Determine the (X, Y) coordinate at the center of the cell enclosing the given text.  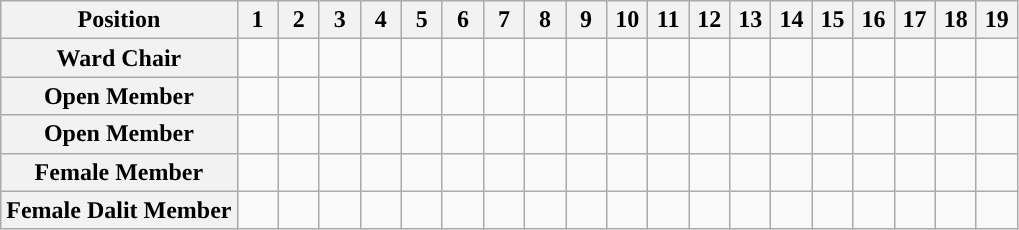
7 (504, 20)
Female Member (119, 172)
Ward Chair (119, 58)
15 (832, 20)
10 (628, 20)
17 (914, 20)
18 (956, 20)
3 (340, 20)
14 (792, 20)
4 (380, 20)
6 (462, 20)
12 (710, 20)
2 (298, 20)
Female Dalit Member (119, 210)
16 (874, 20)
5 (422, 20)
9 (586, 20)
19 (996, 20)
11 (668, 20)
8 (544, 20)
1 (258, 20)
Position (119, 20)
13 (750, 20)
